Output the [X, Y] coordinate of the center of the cell containing the given text.  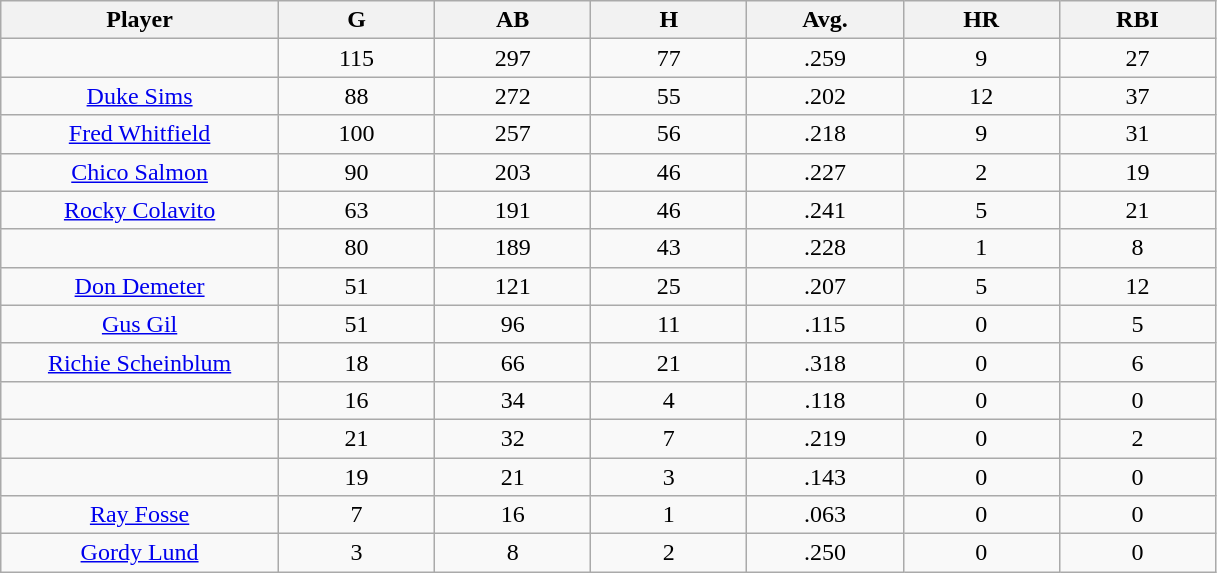
.228 [825, 248]
96 [513, 324]
Gus Gil [140, 324]
37 [1137, 96]
.318 [825, 362]
.115 [825, 324]
G [356, 20]
.118 [825, 400]
.241 [825, 210]
77 [669, 58]
63 [356, 210]
RBI [1137, 20]
56 [669, 134]
.063 [825, 515]
191 [513, 210]
55 [669, 96]
.218 [825, 134]
257 [513, 134]
.227 [825, 172]
.250 [825, 553]
Player [140, 20]
Gordy Lund [140, 553]
Ray Fosse [140, 515]
.219 [825, 438]
203 [513, 172]
.143 [825, 477]
272 [513, 96]
Duke Sims [140, 96]
11 [669, 324]
43 [669, 248]
189 [513, 248]
80 [356, 248]
25 [669, 286]
6 [1137, 362]
Avg. [825, 20]
115 [356, 58]
100 [356, 134]
32 [513, 438]
90 [356, 172]
66 [513, 362]
4 [669, 400]
Rocky Colavito [140, 210]
Fred Whitfield [140, 134]
18 [356, 362]
Don Demeter [140, 286]
297 [513, 58]
.207 [825, 286]
H [669, 20]
.259 [825, 58]
31 [1137, 134]
121 [513, 286]
34 [513, 400]
Richie Scheinblum [140, 362]
AB [513, 20]
HR [981, 20]
88 [356, 96]
Chico Salmon [140, 172]
27 [1137, 58]
.202 [825, 96]
